Return the [X, Y] coordinate for the center point of the cell that contains the specified text.  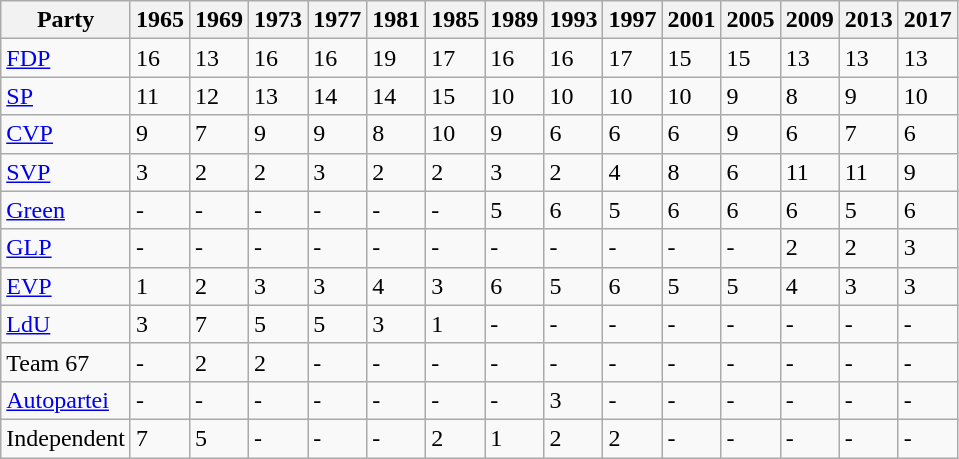
2013 [868, 20]
2001 [692, 20]
12 [218, 96]
SP [66, 96]
1977 [338, 20]
1985 [456, 20]
2009 [810, 20]
SVP [66, 172]
FDP [66, 58]
2005 [750, 20]
1981 [396, 20]
19 [396, 58]
GLP [66, 248]
1997 [632, 20]
1993 [574, 20]
1973 [278, 20]
EVP [66, 286]
LdU [66, 324]
Party [66, 20]
1989 [514, 20]
1965 [160, 20]
Independent [66, 438]
Autopartei [66, 400]
CVP [66, 134]
Green [66, 210]
1969 [218, 20]
Team 67 [66, 362]
2017 [928, 20]
